Locate the cell with the specified text and output its [X, Y] center coordinate. 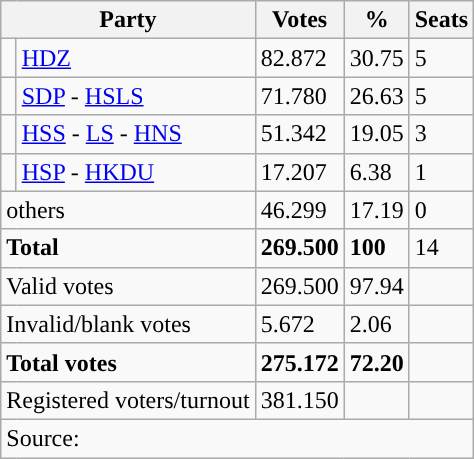
71.780 [300, 96]
51.342 [300, 134]
1 [441, 172]
Invalid/blank votes [128, 324]
14 [441, 248]
275.172 [300, 362]
17.207 [300, 172]
Valid votes [128, 286]
3 [441, 134]
% [376, 20]
2.06 [376, 324]
others [128, 210]
30.75 [376, 58]
HDZ [136, 58]
6.38 [376, 172]
SDP - HSLS [136, 96]
Seats [441, 20]
97.94 [376, 286]
Source: [238, 438]
Total votes [128, 362]
Total [128, 248]
Votes [300, 20]
100 [376, 248]
5.672 [300, 324]
Registered voters/turnout [128, 400]
HSS - LS - HNS [136, 134]
381.150 [300, 400]
0 [441, 210]
HSP - HKDU [136, 172]
17.19 [376, 210]
82.872 [300, 58]
26.63 [376, 96]
72.20 [376, 362]
46.299 [300, 210]
19.05 [376, 134]
Party [128, 20]
